Output the (X, Y) coordinate of the center of the cell containing the given text.  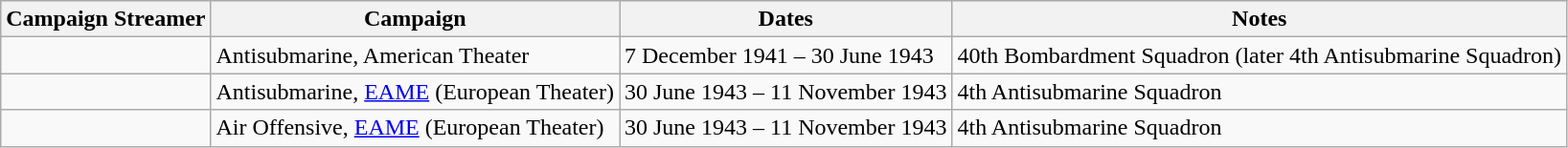
Air Offensive, EAME (European Theater) (415, 128)
Antisubmarine, EAME (European Theater) (415, 92)
Campaign Streamer (105, 19)
40th Bombardment Squadron (later 4th Antisubmarine Squadron) (1260, 55)
Antisubmarine, American Theater (415, 55)
7 December 1941 – 30 June 1943 (785, 55)
Campaign (415, 19)
Dates (785, 19)
Notes (1260, 19)
